Pinpoint the cell where the given text exists, returning its (x, y) midpoint coordinate. 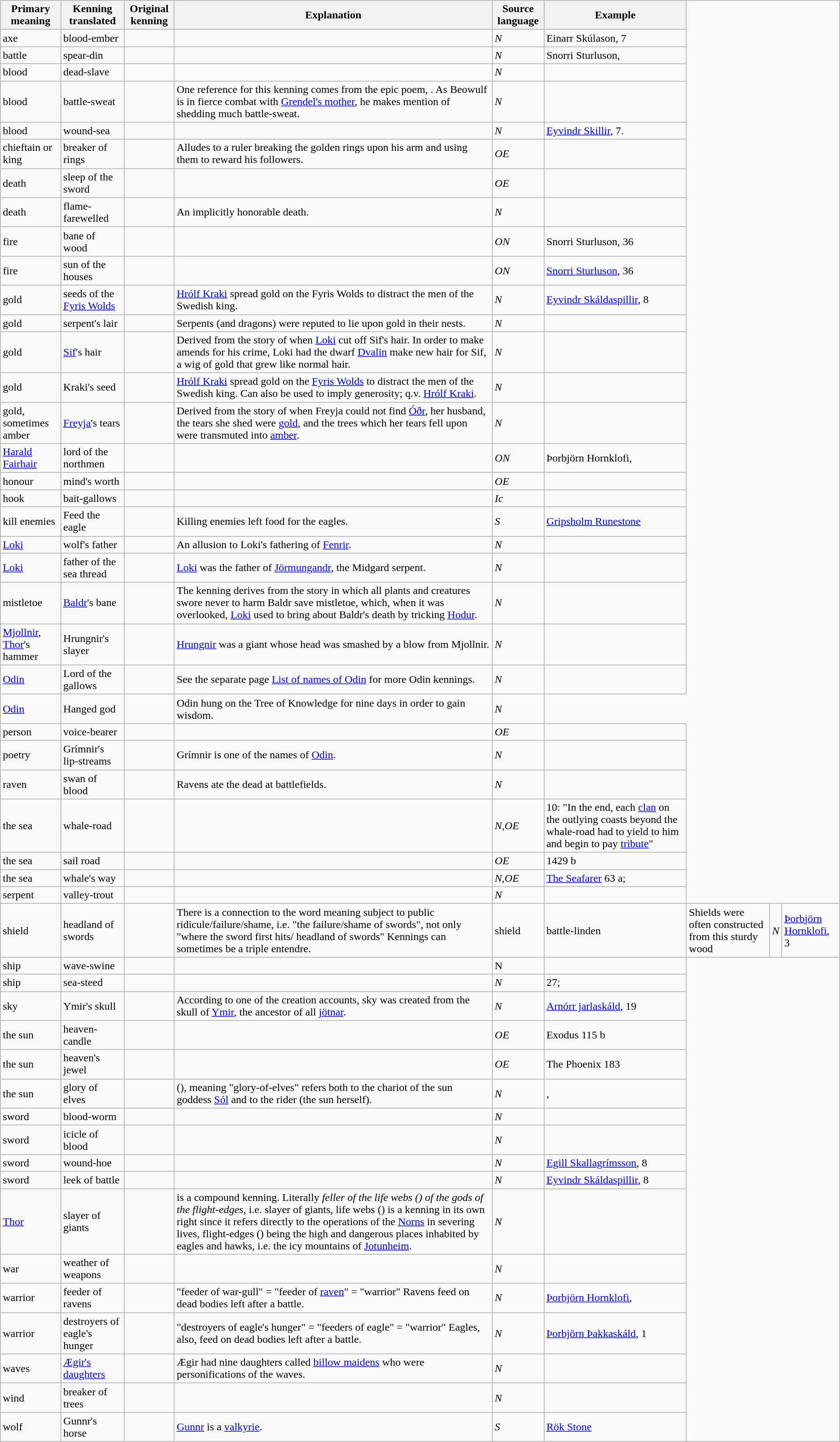
wave-swine (92, 966)
Original kenning (149, 15)
(), meaning "glory-of-elves" refers both to the chariot of the sun goddess Sól and to the rider (the sun herself). (333, 1094)
wound-sea (92, 131)
mistletoe (31, 603)
Freyja's tears (92, 423)
wound-hoe (92, 1163)
Serpents (and dragons) were reputed to lie upon gold in their nests. (333, 323)
See the separate page List of names of Odin for more Odin kennings. (333, 680)
mind's worth (92, 481)
Einarr Skúlason, 7 (615, 38)
Egill Skallagrímsson, 8 (615, 1163)
blood-worm (92, 1117)
Hanged god (92, 708)
Hrungnir was a giant whose head was smashed by a blow from Mjollnir. (333, 644)
Sif's hair (92, 352)
sail road (92, 861)
bait-gallows (92, 498)
voice-bearer (92, 732)
serpent's lair (92, 323)
sky (31, 1006)
Gripsholm Runestone (615, 522)
Explanation (333, 15)
whale-road (92, 826)
Feed the eagle (92, 522)
sleep of the sword (92, 183)
weather of weapons (92, 1269)
Grímnir is one of the names of Odin. (333, 755)
kill enemies (31, 522)
sun of the houses (92, 270)
honour (31, 481)
axe (31, 38)
"destroyers of eagle's hunger" = "feeders of eagle" = "warrior" Eagles, also, feed on dead bodies left after a battle. (333, 1333)
wolf's father (92, 545)
slayer of giants (92, 1222)
spear-din (92, 55)
Primary meaning (31, 15)
glory of elves (92, 1094)
27; (615, 983)
Ravens ate the dead at battlefields. (333, 784)
whale's way (92, 878)
Gunnr is a valkyrie. (333, 1427)
Arnórr jarlaskáld, 19 (615, 1006)
Þorbjörn Hornklofi, 3 (810, 930)
lord of the northmen (92, 458)
Hrungnir's slayer (92, 644)
Eyvindr Skillir, 7. (615, 131)
According to one of the creation accounts, sky was created from the skull of Ymir, the ancestor of all jötnar. (333, 1006)
bane of wood (92, 242)
Source language (518, 15)
headland of swords (92, 930)
Rök Stone (615, 1427)
The Seafarer 63 a; (615, 878)
Thor (31, 1222)
blood-ember (92, 38)
The Phoenix 183 (615, 1064)
Hrólf Kraki spread gold on the Fyris Wolds to distract the men of the Swedish king. Can also be used to imply generosity; q.v. Hrólf Kraki. (333, 388)
Hrólf Kraki spread gold on the Fyris Wolds to distract the men of the Swedish king. (333, 300)
Example (615, 15)
Harald Fairhair (31, 458)
wolf (31, 1427)
Gunnr's horse (92, 1427)
"feeder of war-gull" = "feeder of raven" = "warrior" Ravens feed on dead bodies left after a battle. (333, 1298)
battle (31, 55)
, (615, 1094)
war (31, 1269)
Þorbjörn Þakkaskáld, 1 (615, 1333)
Alludes to a ruler breaking the golden rings upon his arm and using them to reward his followers. (333, 154)
Lord of the gallows (92, 680)
breaker of trees (92, 1398)
Kraki's seed (92, 388)
Ymir's skull (92, 1006)
Exodus 115 b (615, 1035)
Ægir's daughters (92, 1368)
swan of blood (92, 784)
destroyers of eagle's hunger (92, 1333)
flame-farewelled (92, 212)
person (31, 732)
wind (31, 1398)
heaven's jewel (92, 1064)
icicle of blood (92, 1139)
heaven-candle (92, 1035)
feeder of ravens (92, 1298)
An implicitly honorable death. (333, 212)
Ic (518, 498)
hook (31, 498)
Ægir had nine daughters called billow maidens who were personifications of the waves. (333, 1368)
Kenning translated (92, 15)
Mjollnir, Thor's hammer (31, 644)
serpent (31, 895)
waves (31, 1368)
battle-sweat (92, 101)
Snorri Sturluson, (615, 55)
Loki was the father of Jörmungandr, the Midgard serpent. (333, 567)
chieftain or king (31, 154)
1429 b (615, 861)
father of the sea thread (92, 567)
seeds of the Fyris Wolds (92, 300)
Odin hung on the Tree of Knowledge for nine days in order to gain wisdom. (333, 708)
raven (31, 784)
breaker of rings (92, 154)
Grímnir's lip-streams (92, 755)
gold, sometimes amber (31, 423)
An allusion to Loki's fathering of Fenrir. (333, 545)
10: "In the end, each clan on the outlying coasts beyond the whale-road had to yield to him and begin to pay tribute" (615, 826)
battle-linden (615, 930)
sea-steed (92, 983)
Killing enemies left food for the eagles. (333, 522)
poetry (31, 755)
valley-trout (92, 895)
Baldr's bane (92, 603)
leek of battle (92, 1180)
Shields were often constructed from this sturdy wood (728, 930)
dead-slave (92, 72)
